Scan for the cell matching the given text and deliver its [X, Y] coordinate at center. 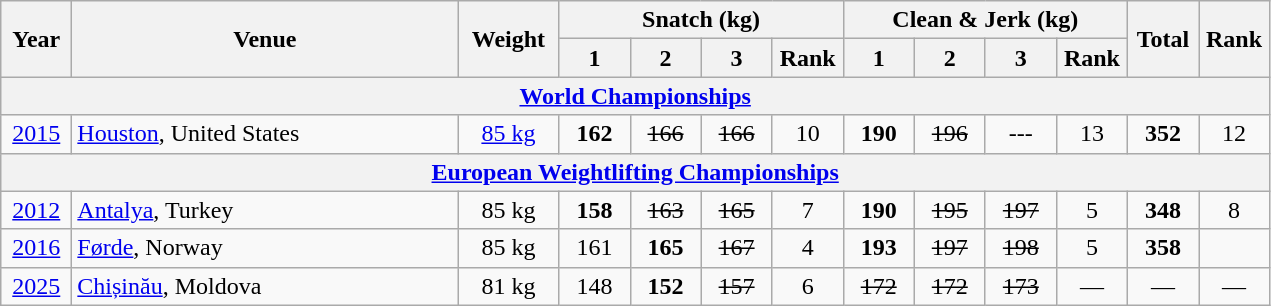
6 [808, 286]
198 [1020, 248]
161 [594, 248]
Chișinău, Moldova [265, 286]
158 [594, 210]
352 [1162, 134]
Clean & Jerk (kg) [985, 20]
148 [594, 286]
173 [1020, 286]
358 [1162, 248]
2012 [36, 210]
2025 [36, 286]
--- [1020, 134]
12 [1234, 134]
European Weightlifting Championships [636, 172]
193 [878, 248]
162 [594, 134]
Weight [508, 39]
10 [808, 134]
Total [1162, 39]
Førde, Norway [265, 248]
152 [666, 286]
Antalya, Turkey [265, 210]
157 [736, 286]
348 [1162, 210]
7 [808, 210]
8 [1234, 210]
2015 [36, 134]
2016 [36, 248]
195 [950, 210]
Year [36, 39]
163 [666, 210]
Snatch (kg) [701, 20]
World Championships [636, 96]
Venue [265, 39]
13 [1092, 134]
196 [950, 134]
4 [808, 248]
167 [736, 248]
81 kg [508, 286]
Houston, United States [265, 134]
